Provide the (X, Y) coordinate of the cell's center where the given text is located.  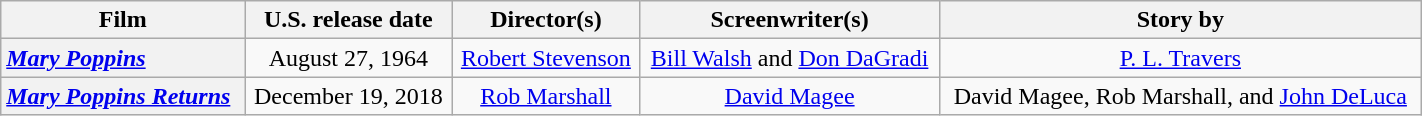
David Magee (790, 96)
Screenwriter(s) (790, 20)
Mary Poppins (123, 58)
Rob Marshall (546, 96)
Film (123, 20)
Bill Walsh and Don DaGradi (790, 58)
U.S. release date (348, 20)
P. L. Travers (1180, 58)
Mary Poppins Returns (123, 96)
Director(s) (546, 20)
Story by (1180, 20)
David Magee, Rob Marshall, and John DeLuca (1180, 96)
August 27, 1964 (348, 58)
December 19, 2018 (348, 96)
Robert Stevenson (546, 58)
